Capture the cell that displays the provided text and extract its (x, y) central coordinate. 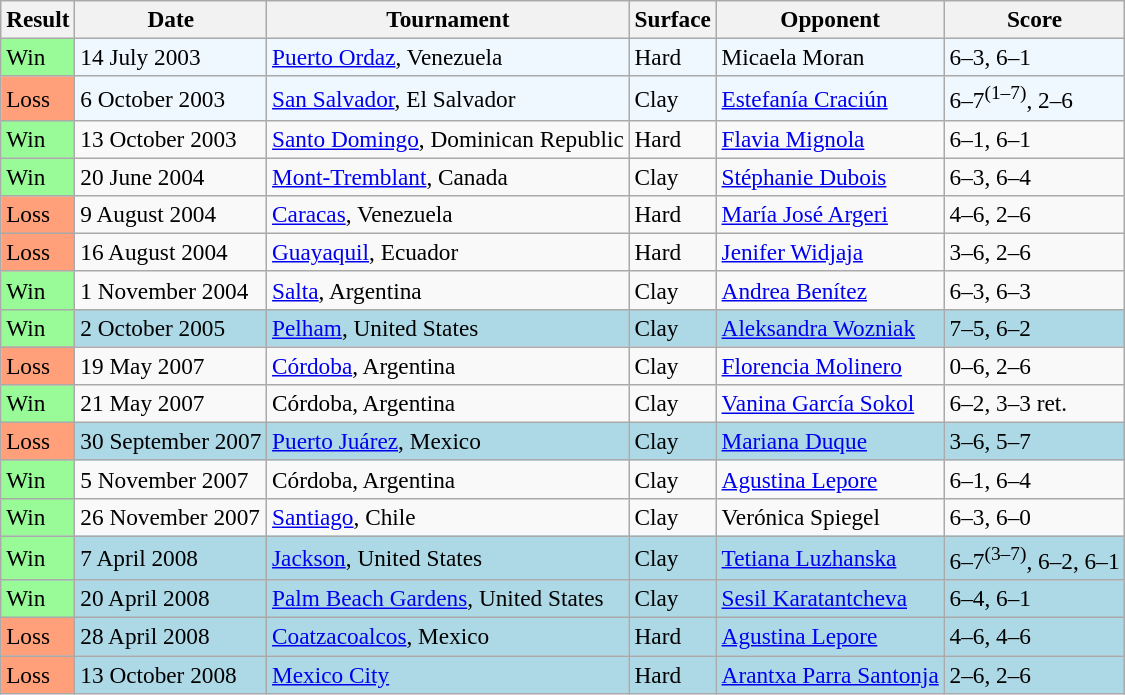
Verónica Spiegel (830, 517)
Aleksandra Wozniak (830, 328)
Mont-Tremblant, Canada (448, 177)
6–7(3–7), 6–2, 6–1 (1034, 557)
Tournament (448, 19)
San Salvador, El Salvador (448, 98)
Mexico City (448, 674)
Puerto Ordaz, Venezuela (448, 57)
Micaela Moran (830, 57)
19 May 2007 (171, 366)
Jackson, United States (448, 557)
Flavia Mignola (830, 139)
6–3, 6–3 (1034, 290)
3–6, 5–7 (1034, 441)
Puerto Juárez, Mexico (448, 441)
Opponent (830, 19)
14 July 2003 (171, 57)
20 June 2004 (171, 177)
4–6, 2–6 (1034, 214)
Santiago, Chile (448, 517)
6–3, 6–1 (1034, 57)
Mariana Duque (830, 441)
21 May 2007 (171, 403)
Santo Domingo, Dominican Republic (448, 139)
Andrea Benítez (830, 290)
Arantxa Parra Santonja (830, 674)
6–3, 6–4 (1034, 177)
28 April 2008 (171, 636)
6–1, 6–1 (1034, 139)
2 October 2005 (171, 328)
6–3, 6–0 (1034, 517)
20 April 2008 (171, 599)
4–6, 4–6 (1034, 636)
5 November 2007 (171, 479)
Jenifer Widjaja (830, 252)
Tetiana Luzhanska (830, 557)
13 October 2003 (171, 139)
2–6, 2–6 (1034, 674)
Surface (672, 19)
3–6, 2–6 (1034, 252)
Estefanía Craciún (830, 98)
26 November 2007 (171, 517)
Stéphanie Dubois (830, 177)
30 September 2007 (171, 441)
6–4, 6–1 (1034, 599)
13 October 2008 (171, 674)
Score (1034, 19)
Palm Beach Gardens, United States (448, 599)
0–6, 2–6 (1034, 366)
Pelham, United States (448, 328)
Guayaquil, Ecuador (448, 252)
16 August 2004 (171, 252)
1 November 2004 (171, 290)
Caracas, Venezuela (448, 214)
Florencia Molinero (830, 366)
6–1, 6–4 (1034, 479)
6 October 2003 (171, 98)
9 August 2004 (171, 214)
Date (171, 19)
7–5, 6–2 (1034, 328)
María José Argeri (830, 214)
7 April 2008 (171, 557)
Vanina García Sokol (830, 403)
Result (38, 19)
6–2, 3–3 ret. (1034, 403)
6–7(1–7), 2–6 (1034, 98)
Coatzacoalcos, Mexico (448, 636)
Salta, Argentina (448, 290)
Sesil Karatantcheva (830, 599)
